Locate the cell with the specified text and output its (x, y) center coordinate. 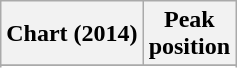
Peakposition (189, 34)
Chart (2014) (72, 34)
